Extract the [x, y] coordinate from the center of the cell holding the provided text.  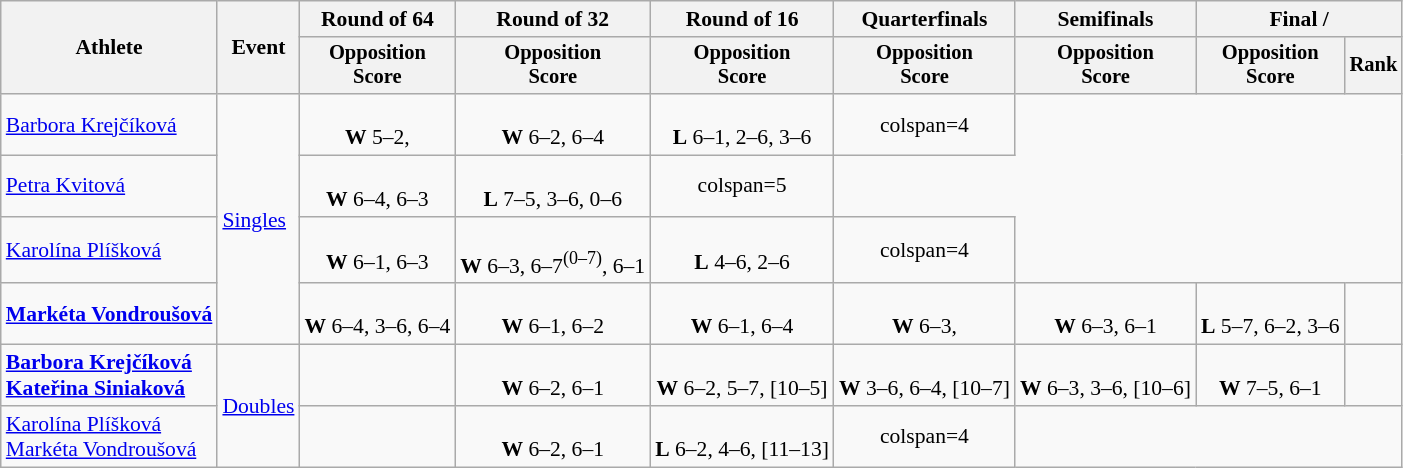
Round of 32 [552, 19]
Karolína PlíškováMarkéta Vondroušová [110, 436]
W 6–3, [924, 314]
L 7–5, 3–6, 0–6 [552, 186]
W 6–3, 6–1 [1106, 314]
L 6–2, 4–6, [11–13] [742, 436]
W 6–4, 6–3 [377, 186]
Round of 64 [377, 19]
W 6–2, 6–4 [552, 124]
W 6–1, 6–2 [552, 314]
L 6–1, 2–6, 3–6 [742, 124]
Barbora Krejčíková [110, 124]
Petra Kvitová [110, 186]
Quarterfinals [924, 19]
Singles [258, 219]
Barbora KrejčíkováKateřina Siniaková [110, 376]
Athlete [110, 48]
W 7–5, 6–1 [1270, 376]
W 5–2, [377, 124]
Final / [1299, 19]
L 5–7, 6–2, 3–6 [1270, 314]
Semifinals [1106, 19]
Rank [1374, 66]
Markéta Vondroušová [110, 314]
Event [258, 48]
Doubles [258, 406]
L 4–6, 2–6 [742, 250]
colspan=5 [742, 186]
W 6–3, 3–6, [10–6] [1106, 376]
Karolína Plíšková [110, 250]
W 3–6, 6–4, [10–7] [924, 376]
W 6–2, 5–7, [10–5] [742, 376]
W 6–1, 6–3 [377, 250]
W 6–4, 3–6, 6–4 [377, 314]
W 6–1, 6–4 [742, 314]
Round of 16 [742, 19]
W 6–3, 6–7(0–7), 6–1 [552, 250]
